Scan for the cell matching the given text and deliver its [x, y] coordinate at center. 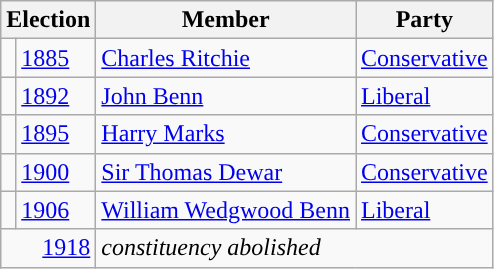
1885 [56, 58]
Harry Marks [226, 134]
1918 [48, 248]
Party [425, 20]
1906 [56, 210]
Sir Thomas Dewar [226, 172]
Election [48, 20]
1900 [56, 172]
Member [226, 20]
William Wedgwood Benn [226, 210]
1895 [56, 134]
Charles Ritchie [226, 58]
constituency abolished [294, 248]
John Benn [226, 96]
1892 [56, 96]
